For the text-containing cell, return its midpoint in [x, y] coordinate format. 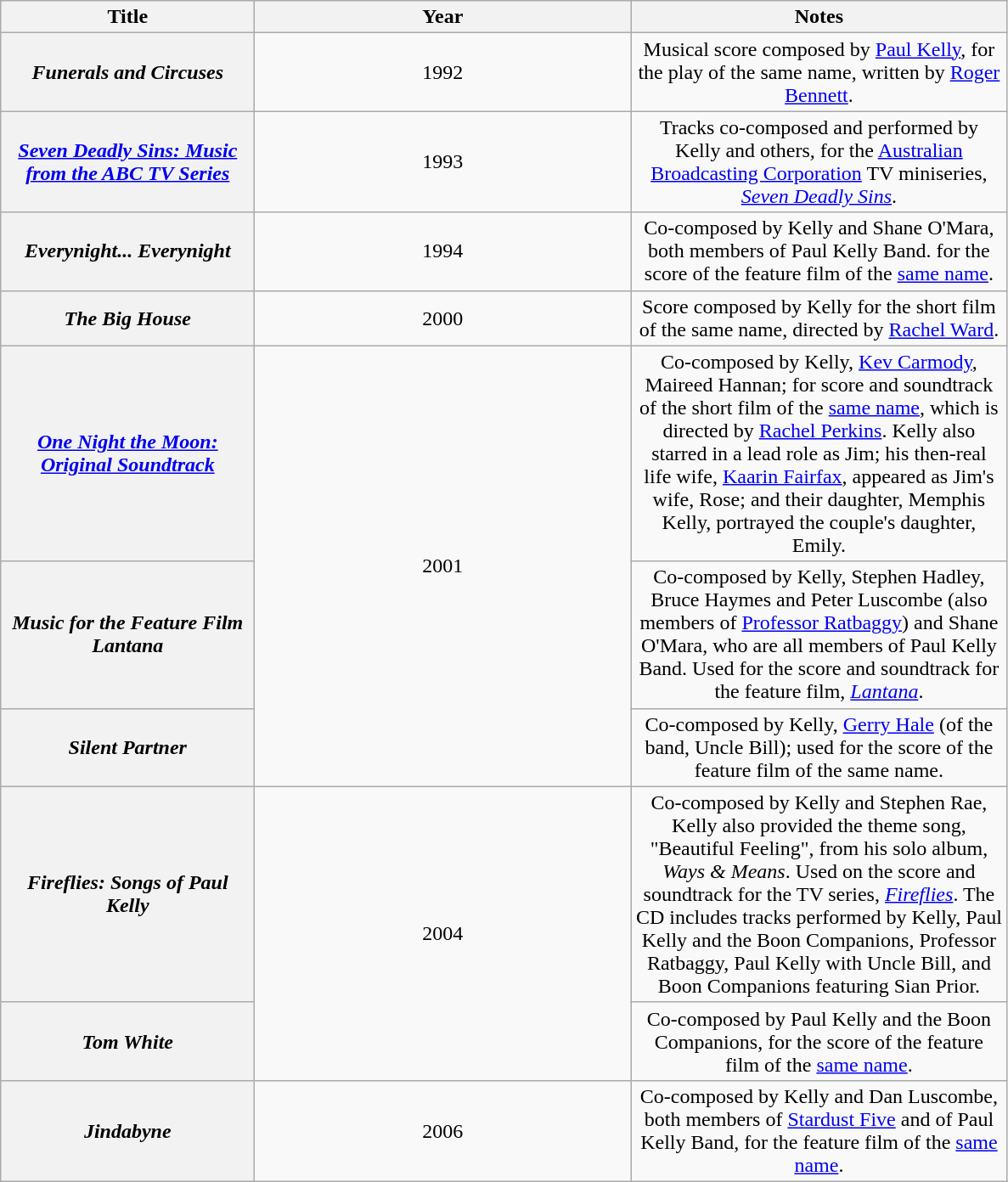
Co-composed by Kelly, Gerry Hale (of the band, Uncle Bill); used for the score of the feature film of the same name. [819, 747]
Everynight... Everynight [127, 251]
Title [127, 17]
1994 [443, 251]
Tom White [127, 1041]
Seven Deadly Sins: Music from the ABC TV Series [127, 161]
The Big House [127, 318]
Co-composed by Kelly and Dan Luscombe, both members of Stardust Five and of Paul Kelly Band, for the feature film of the same name. [819, 1131]
2001 [443, 566]
Tracks co-composed and performed by Kelly and others, for the Australian Broadcasting Corporation TV miniseries, Seven Deadly Sins. [819, 161]
Musical score composed by Paul Kelly, for the play of the same name, written by Roger Bennett. [819, 72]
One Night the Moon: Original Soundtrack [127, 453]
Score composed by Kelly for the short film of the same name, directed by Rachel Ward. [819, 318]
2004 [443, 933]
Year [443, 17]
Music for the Feature Film Lantana [127, 635]
1993 [443, 161]
Fireflies: Songs of Paul Kelly [127, 894]
Funerals and Circuses [127, 72]
2000 [443, 318]
Jindabyne [127, 1131]
1992 [443, 72]
Silent Partner [127, 747]
2006 [443, 1131]
Notes [819, 17]
Co-composed by Kelly and Shane O'Mara, both members of Paul Kelly Band. for the score of the feature film of the same name. [819, 251]
Co-composed by Paul Kelly and the Boon Companions, for the score of the feature film of the same name. [819, 1041]
